Identify which cell holds the provided text, then report its [X, Y] central coordinate. 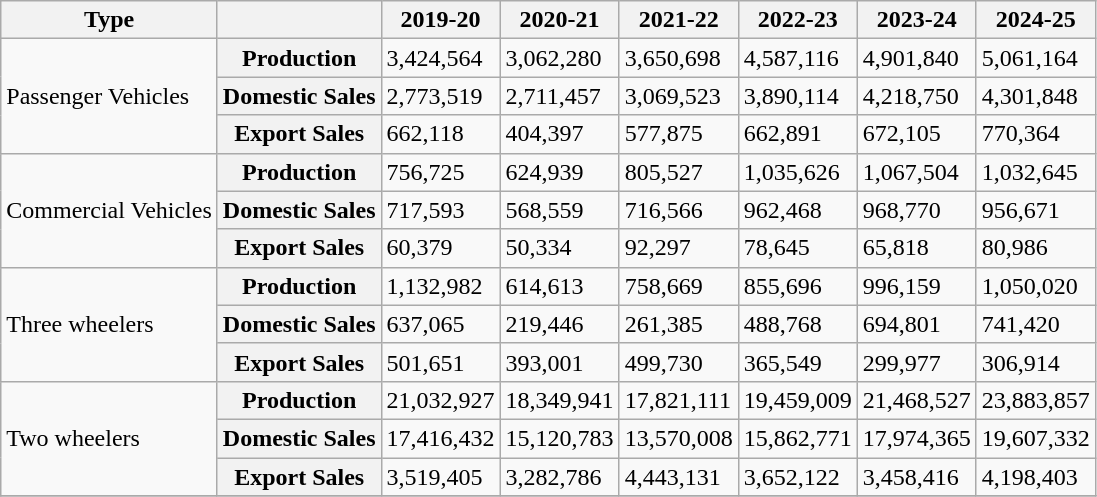
1,050,020 [1036, 286]
Two wheelers [110, 438]
756,725 [440, 172]
770,364 [1036, 134]
2,711,457 [560, 96]
23,883,857 [1036, 400]
4,901,840 [916, 58]
1,132,982 [440, 286]
3,424,564 [440, 58]
19,459,009 [798, 400]
2024-25 [1036, 20]
962,468 [798, 210]
614,613 [560, 286]
2019-20 [440, 20]
1,035,626 [798, 172]
662,118 [440, 134]
17,416,432 [440, 438]
365,549 [798, 362]
2021-22 [678, 20]
13,570,008 [678, 438]
3,890,114 [798, 96]
50,334 [560, 248]
393,001 [560, 362]
21,468,527 [916, 400]
716,566 [678, 210]
4,587,116 [798, 58]
261,385 [678, 324]
637,065 [440, 324]
18,349,941 [560, 400]
694,801 [916, 324]
968,770 [916, 210]
60,379 [440, 248]
15,120,783 [560, 438]
4,198,403 [1036, 477]
488,768 [798, 324]
2020-21 [560, 20]
78,645 [798, 248]
2023-24 [916, 20]
Passenger Vehicles [110, 96]
17,821,111 [678, 400]
Commercial Vehicles [110, 210]
3,652,122 [798, 477]
3,282,786 [560, 477]
306,914 [1036, 362]
577,875 [678, 134]
65,818 [916, 248]
662,891 [798, 134]
758,669 [678, 286]
717,593 [440, 210]
3,458,416 [916, 477]
501,651 [440, 362]
741,420 [1036, 324]
404,397 [560, 134]
996,159 [916, 286]
Three wheelers [110, 324]
499,730 [678, 362]
855,696 [798, 286]
568,559 [560, 210]
672,105 [916, 134]
21,032,927 [440, 400]
4,218,750 [916, 96]
4,301,848 [1036, 96]
17,974,365 [916, 438]
80,986 [1036, 248]
19,607,332 [1036, 438]
219,446 [560, 324]
2022-23 [798, 20]
5,061,164 [1036, 58]
4,443,131 [678, 477]
15,862,771 [798, 438]
3,650,698 [678, 58]
956,671 [1036, 210]
805,527 [678, 172]
3,519,405 [440, 477]
1,067,504 [916, 172]
3,062,280 [560, 58]
2,773,519 [440, 96]
Type [110, 20]
299,977 [916, 362]
1,032,645 [1036, 172]
3,069,523 [678, 96]
92,297 [678, 248]
624,939 [560, 172]
